Detect which cell encompasses the target text, then output its (X, Y) center coordinate. 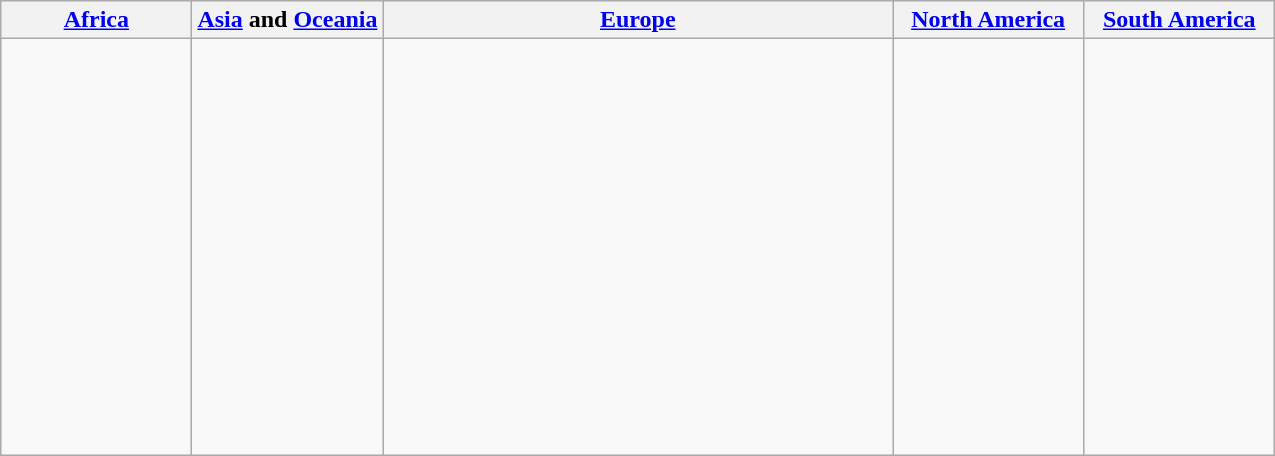
Africa (96, 20)
North America (988, 20)
South America (1180, 20)
Europe (638, 20)
Asia and Oceania (288, 20)
